Output the (X, Y) coordinate of the center of the cell containing the given text.  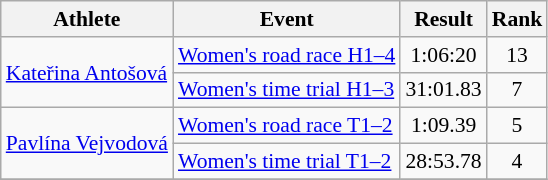
13 (518, 55)
Event (286, 19)
Rank (518, 19)
Women's road race T1–2 (286, 126)
31:01.83 (443, 90)
28:53.78 (443, 162)
1:06:20 (443, 55)
1:09.39 (443, 126)
Women's time trial T1–2 (286, 162)
Athlete (87, 19)
Pavlína Vejvodová (87, 144)
Women's road race H1–4 (286, 55)
Women's time trial H1–3 (286, 90)
4 (518, 162)
Result (443, 19)
Kateřina Antošová (87, 72)
5 (518, 126)
7 (518, 90)
